From the cell containing the given text, extract its center point as (x, y) coordinate. 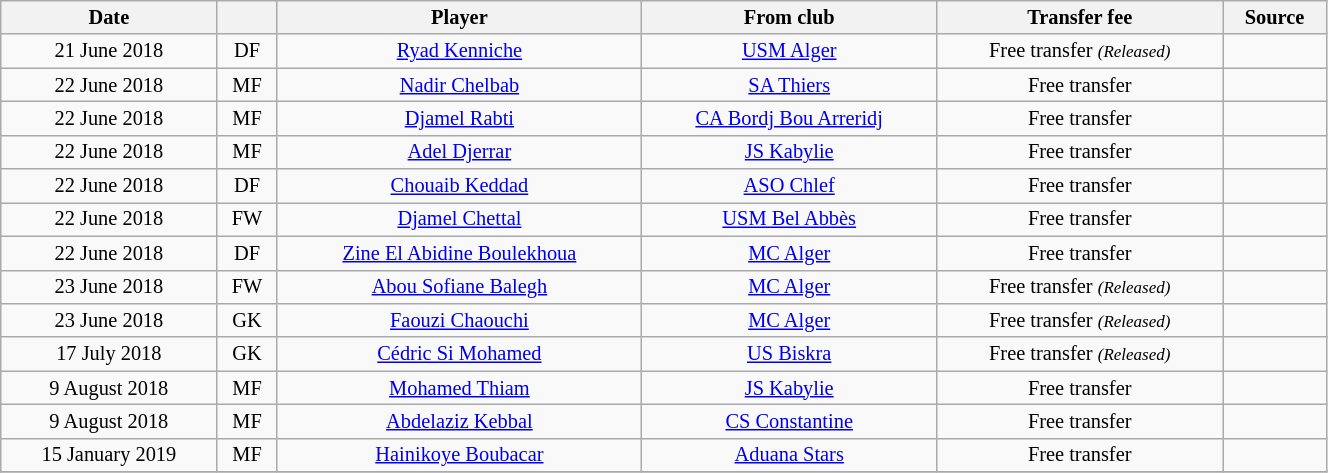
Adel Djerrar (460, 152)
15 January 2019 (109, 455)
Hainikoye Boubacar (460, 455)
17 July 2018 (109, 354)
CS Constantine (790, 421)
Chouaib Keddad (460, 186)
Nadir Chelbab (460, 85)
Transfer fee (1080, 17)
Djamel Rabti (460, 118)
Mohamed Thiam (460, 388)
CA Bordj Bou Arreridj (790, 118)
Zine El Abidine Boulekhoua (460, 253)
Source (1275, 17)
Player (460, 17)
Ryad Kenniche (460, 51)
Abdelaziz Kebbal (460, 421)
Aduana Stars (790, 455)
USM Bel Abbès (790, 219)
Cédric Si Mohamed (460, 354)
ASO Chlef (790, 186)
21 June 2018 (109, 51)
USM Alger (790, 51)
Djamel Chettal (460, 219)
Faouzi Chaouchi (460, 320)
US Biskra (790, 354)
Abou Sofiane Balegh (460, 287)
Date (109, 17)
From club (790, 17)
SA Thiers (790, 85)
